From the cell containing the given text, extract its center point as (x, y) coordinate. 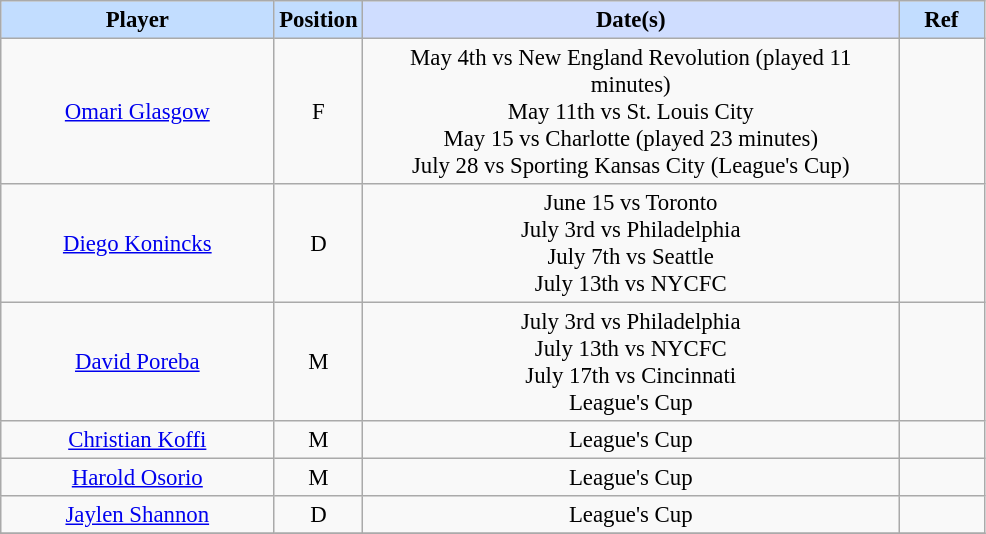
Position (318, 20)
David Poreba (138, 362)
Player (138, 20)
Christian Koffi (138, 440)
Ref (942, 20)
Diego Konincks (138, 244)
Omari Glasgow (138, 112)
Date(s) (631, 20)
July 3rd vs PhiladelphiaJuly 13th vs NYCFCJuly 17th vs CincinnatiLeague's Cup (631, 362)
Jaylen Shannon (138, 515)
Harold Osorio (138, 478)
June 15 vs TorontoJuly 3rd vs PhiladelphiaJuly 7th vs SeattleJuly 13th vs NYCFC (631, 244)
F (318, 112)
